Provide the [X, Y] coordinate of the cell's center where the given text is located.  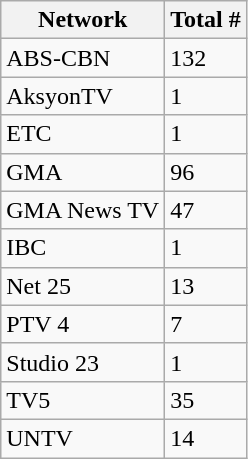
ETC [83, 134]
AksyonTV [83, 96]
Total # [206, 20]
IBC [83, 248]
ABS-CBN [83, 58]
Network [83, 20]
Net 25 [83, 286]
GMA [83, 172]
7 [206, 324]
96 [206, 172]
UNTV [83, 438]
47 [206, 210]
35 [206, 400]
14 [206, 438]
13 [206, 286]
Studio 23 [83, 362]
132 [206, 58]
TV5 [83, 400]
GMA News TV [83, 210]
PTV 4 [83, 324]
